Capture the cell that displays the provided text and extract its (x, y) central coordinate. 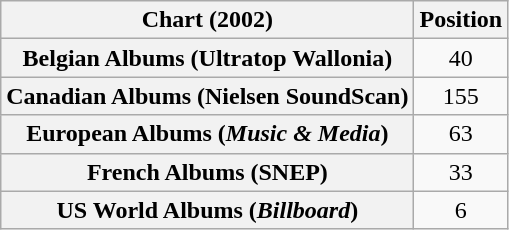
Chart (2002) (208, 20)
40 (461, 58)
Position (461, 20)
Belgian Albums (Ultratop Wallonia) (208, 58)
US World Albums (Billboard) (208, 210)
155 (461, 96)
63 (461, 134)
French Albums (SNEP) (208, 172)
Canadian Albums (Nielsen SoundScan) (208, 96)
European Albums (Music & Media) (208, 134)
6 (461, 210)
33 (461, 172)
